Search for the cell housing the specified text and yield its (X, Y) center coordinate. 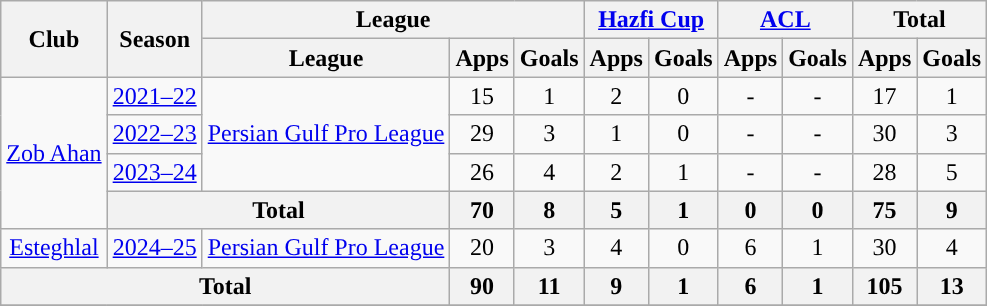
Season (154, 39)
8 (549, 210)
20 (482, 248)
29 (482, 134)
75 (884, 210)
2021–22 (154, 96)
13 (952, 286)
105 (884, 286)
17 (884, 96)
Zob Ahan (54, 153)
70 (482, 210)
Esteghlal (54, 248)
11 (549, 286)
15 (482, 96)
2022–23 (154, 134)
Hazfi Cup (651, 20)
Club (54, 39)
26 (482, 172)
90 (482, 286)
28 (884, 172)
2023–24 (154, 172)
ACL (785, 20)
2024–25 (154, 248)
